For the text-containing cell, return its midpoint in (X, Y) coordinate format. 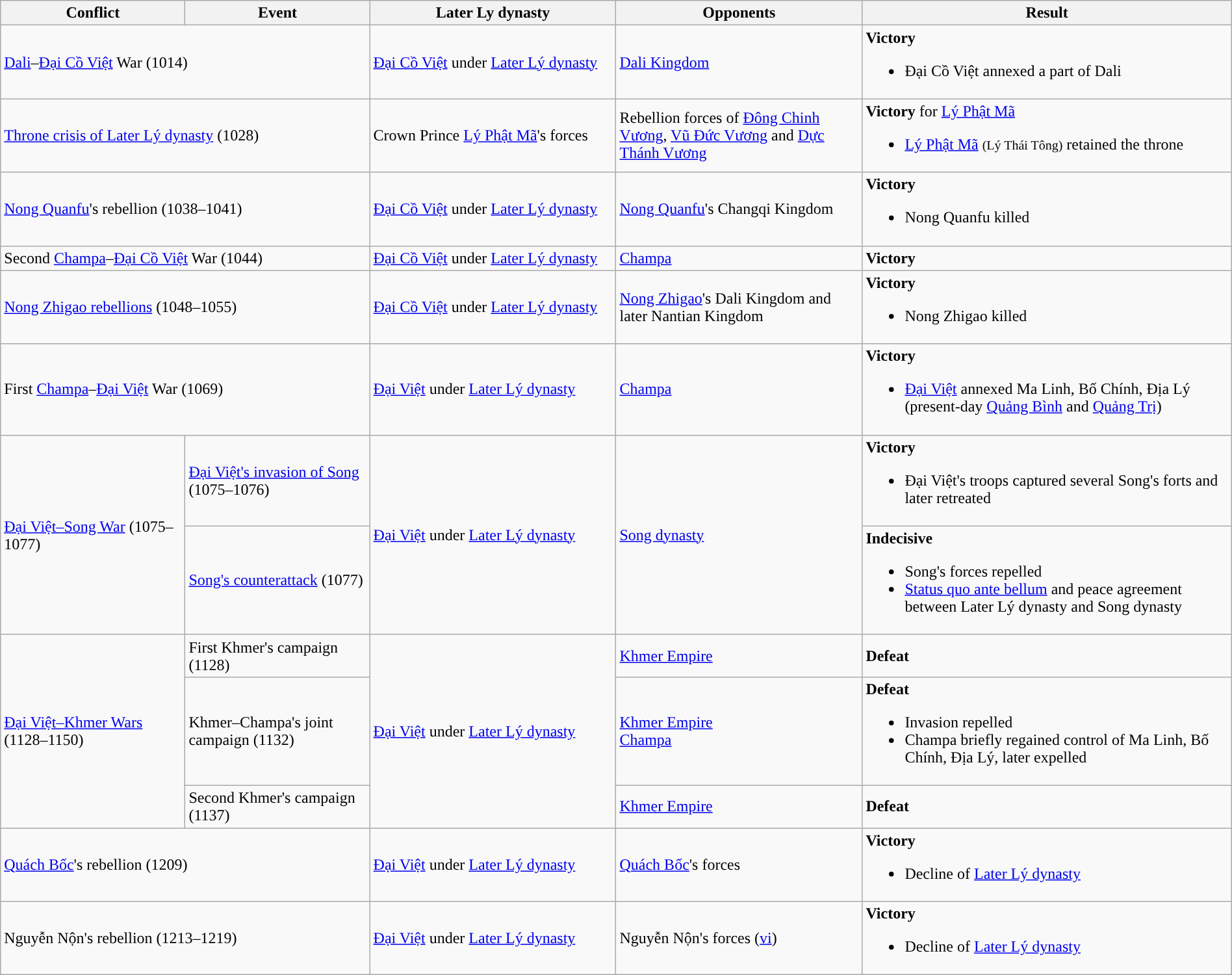
Nguyễn Nộn's rebellion (1213–1219) (185, 939)
Nong Quanfu's Changqi Kingdom (739, 209)
Đại Việt–Khmer Wars (1128–1150) (93, 731)
Đại Việt's invasion of Song (1075–1076) (277, 480)
VictoryĐại Việt's troops captured several Song's forts and later retreated (1047, 480)
Nong Quanfu's rebellion (1038–1041) (185, 209)
VictoryNong Quanfu killed (1047, 209)
Dali–Đại Cồ Việt War (1014) (185, 62)
Event (277, 13)
First Champa–Đại Việt War (1069) (185, 389)
VictoryNong Zhigao killed (1047, 307)
Nong Zhigao rebellions (1048–1055) (185, 307)
Nguyễn Nộn's forces (vi) (739, 939)
Nong Zhigao's Dali Kingdom and later Nantian Kingdom (739, 307)
Khmer EmpireChampa (739, 731)
Second Champa–Đại Cồ Việt War (1044) (185, 258)
Dali Kingdom (739, 62)
Quách Bốc's rebellion (1209) (185, 864)
DefeatInvasion repelledChampa briefly regained control of Ma Linh, Bố Chính, Địa Lý, later expelled (1047, 731)
IndecisiveSong's forces repelledStatus quo ante bellum and peace agreement between Later Lý dynasty and Song dynasty (1047, 580)
Second Khmer's campaign (1137) (277, 806)
Result (1047, 13)
Crown Prince Lý Phật Mã's forces (493, 135)
Quách Bốc's forces (739, 864)
Khmer–Champa's joint campaign (1132) (277, 731)
Conflict (93, 13)
Opponents (739, 13)
Đại Việt–Song War (1075–1077) (93, 534)
Throne crisis of Later Lý dynasty (1028) (185, 135)
Song dynasty (739, 534)
Victory for Lý Phật MãLý Phật Mã (Lý Thái Tông) retained the throne (1047, 135)
VictoryĐại Việt annexed Ma Linh, Bố Chính, Địa Lý (present-day Quảng Bình and Quảng Trị) (1047, 389)
VictoryĐại Cồ Việt annexed a part of Dali (1047, 62)
Rebellion forces of Đông Chinh Vương, Vũ Đức Vương and Dực Thánh Vương (739, 135)
Song's counterattack (1077) (277, 580)
First Khmer's campaign (1128) (277, 655)
Later Ly dynasty (493, 13)
Victory (1047, 258)
